Extract the [x, y] coordinate from the center of the cell holding the provided text.  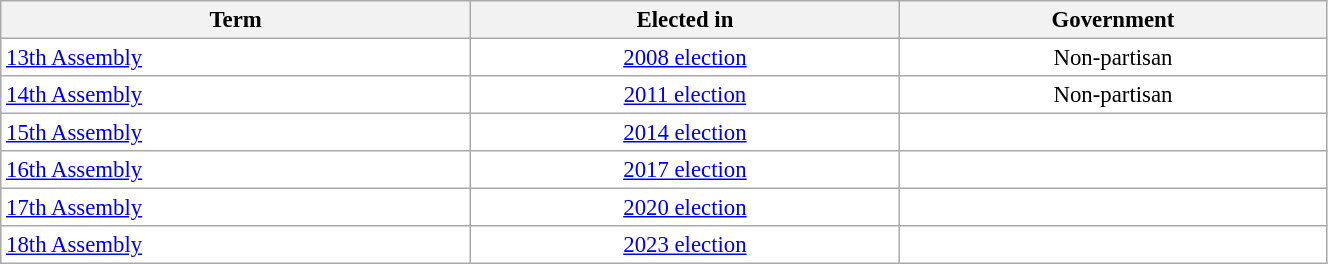
2011 election [684, 95]
2014 election [684, 133]
16th Assembly [236, 170]
14th Assembly [236, 95]
Term [236, 20]
13th Assembly [236, 58]
2017 election [684, 170]
2020 election [684, 208]
Government [1112, 20]
17th Assembly [236, 208]
2008 election [684, 58]
2023 election [684, 245]
18th Assembly [236, 245]
15th Assembly [236, 133]
Elected in [684, 20]
